For the text-containing cell, return its midpoint in (x, y) coordinate format. 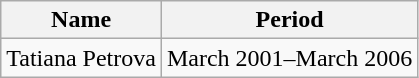
March 2001–March 2006 (289, 58)
Tatiana Petrova (82, 58)
Period (289, 20)
Name (82, 20)
